Find where the given text appears and provide that cell's center as [X, Y] coordinate. 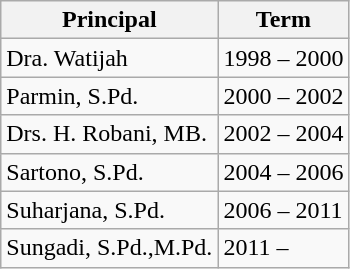
2000 – 2002 [284, 96]
2011 – [284, 248]
Principal [110, 20]
Suharjana, S.Pd. [110, 210]
2004 – 2006 [284, 172]
1998 – 2000 [284, 58]
2006 – 2011 [284, 210]
Sungadi, S.Pd.,M.Pd. [110, 248]
2002 – 2004 [284, 134]
Term [284, 20]
Drs. H. Robani, MB. [110, 134]
Sartono, S.Pd. [110, 172]
Dra. Watijah [110, 58]
Parmin, S.Pd. [110, 96]
